Scan for the cell matching the given text and deliver its [x, y] coordinate at center. 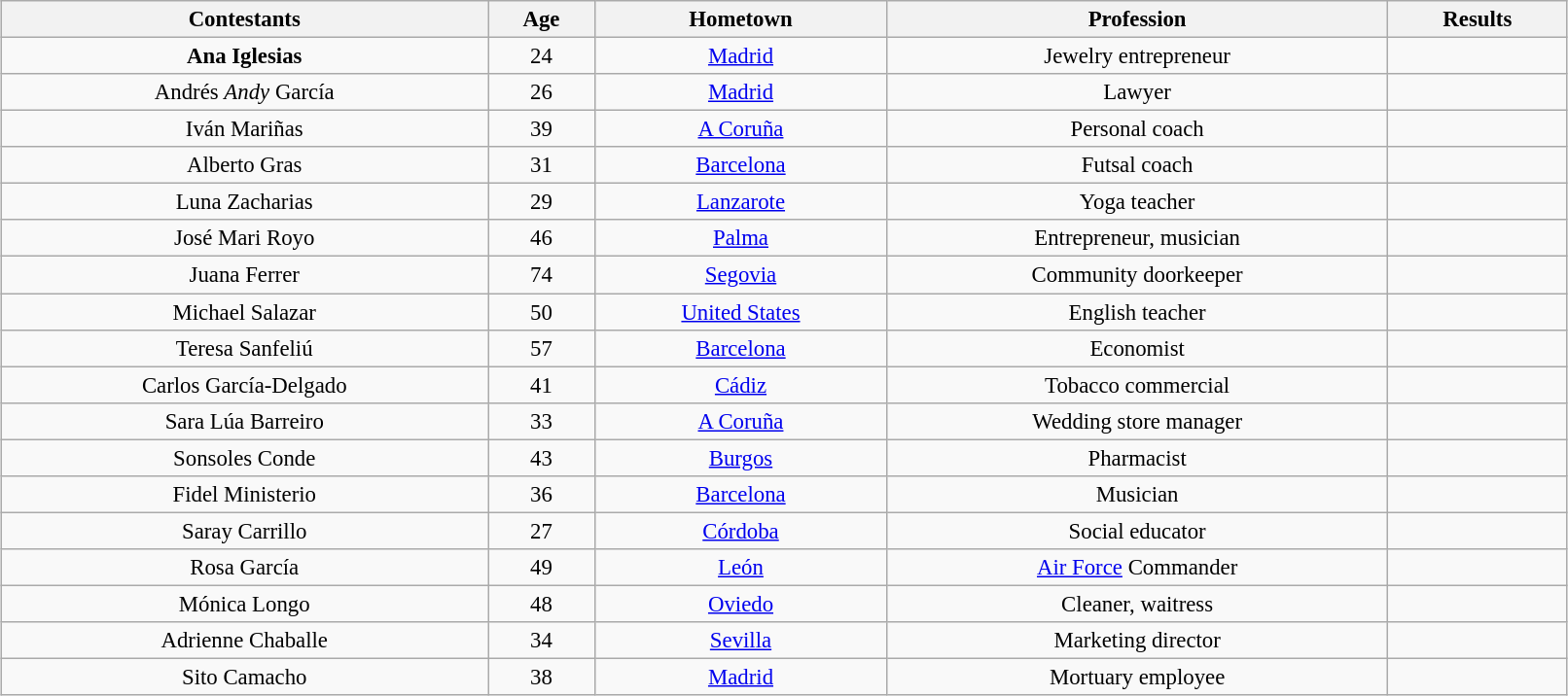
31 [542, 165]
57 [542, 348]
33 [542, 421]
Musician [1138, 494]
Ana Iglesias [245, 55]
Saray Carrillo [245, 531]
Hometown [740, 19]
Jewelry entrepreneur [1138, 55]
36 [542, 494]
27 [542, 531]
Mortuary employee [1138, 677]
26 [542, 92]
Contestants [245, 19]
Sevilla [740, 641]
Oviedo [740, 604]
Results [1478, 19]
Futsal coach [1138, 165]
Air Force Commander [1138, 568]
Palma [740, 238]
46 [542, 238]
Lanzarote [740, 202]
Pharmacist [1138, 458]
Economist [1138, 348]
43 [542, 458]
48 [542, 604]
49 [542, 568]
English teacher [1138, 312]
Profession [1138, 19]
74 [542, 275]
Sonsoles Conde [245, 458]
Mónica Longo [245, 604]
Wedding store manager [1138, 421]
Cleaner, waitress [1138, 604]
Carlos García-Delgado [245, 385]
Marketing director [1138, 641]
Burgos [740, 458]
Alberto Gras [245, 165]
50 [542, 312]
Lawyer [1138, 92]
39 [542, 129]
Andrés Andy García [245, 92]
Adrienne Chaballe [245, 641]
Social educator [1138, 531]
Yoga teacher [1138, 202]
Personal coach [1138, 129]
Rosa García [245, 568]
Cádiz [740, 385]
41 [542, 385]
Community doorkeeper [1138, 275]
Sara Lúa Barreiro [245, 421]
38 [542, 677]
Fidel Ministerio [245, 494]
United States [740, 312]
Córdoba [740, 531]
León [740, 568]
24 [542, 55]
Teresa Sanfeliú [245, 348]
Luna Zacharias [245, 202]
Juana Ferrer [245, 275]
Michael Salazar [245, 312]
Iván Mariñas [245, 129]
José Mari Royo [245, 238]
Tobacco commercial [1138, 385]
34 [542, 641]
Entrepreneur, musician [1138, 238]
29 [542, 202]
Segovia [740, 275]
Sito Camacho [245, 677]
Age [542, 19]
